Output the (x, y) coordinate of the center of the cell containing the given text.  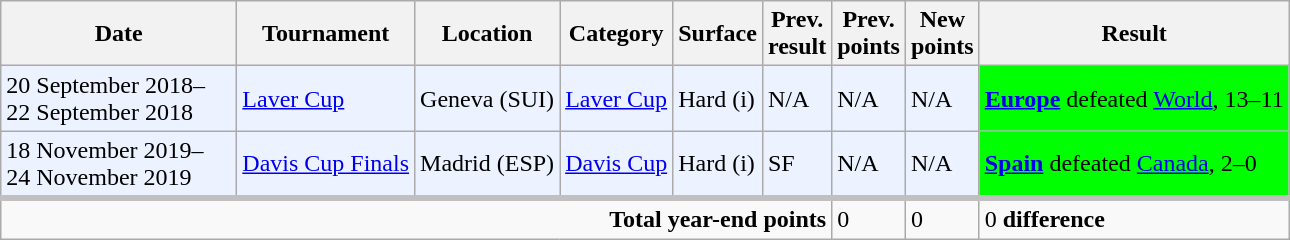
Total year-end points (416, 218)
Spain defeated Canada, 2–0 (1134, 164)
Location (488, 34)
Madrid (ESP) (488, 164)
Davis Cup Finals (326, 164)
Davis Cup (616, 164)
Date (119, 34)
20 September 2018–22 September 2018 (119, 98)
Category (616, 34)
Prev.points (869, 34)
Tournament (326, 34)
Geneva (SUI) (488, 98)
Prev.result (796, 34)
Newpoints (942, 34)
SF (796, 164)
Result (1134, 34)
0 difference (1134, 218)
Europe defeated World, 13–11 (1134, 98)
18 November 2019–24 November 2019 (119, 164)
Surface (718, 34)
